Determine the [X, Y] coordinate at the center of the cell enclosing the given text.  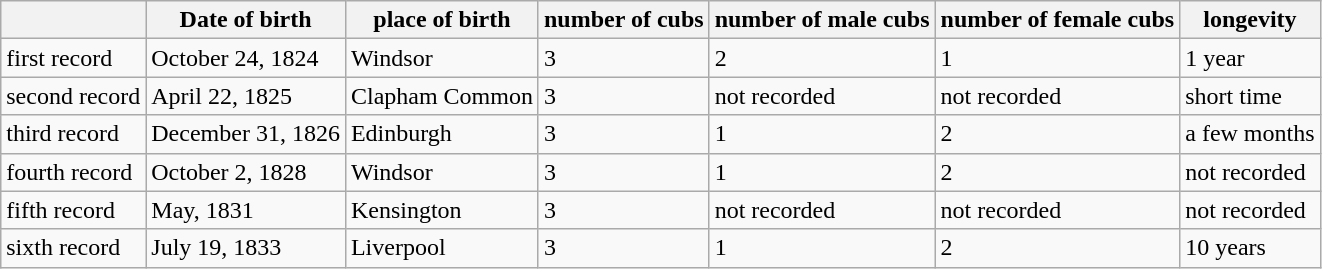
first record [74, 58]
number of male cubs [822, 20]
longevity [1250, 20]
10 years [1250, 248]
number of cubs [624, 20]
Liverpool [442, 248]
place of birth [442, 20]
July 19, 1833 [246, 248]
Edinburgh [442, 134]
Kensington [442, 210]
December 31, 1826 [246, 134]
Clapham Common [442, 96]
1 year [1250, 58]
April 22, 1825 [246, 96]
number of female cubs [1058, 20]
fifth record [74, 210]
a few months [1250, 134]
fourth record [74, 172]
third record [74, 134]
May, 1831 [246, 210]
Date of birth [246, 20]
second record [74, 96]
October 2, 1828 [246, 172]
sixth record [74, 248]
short time [1250, 96]
October 24, 1824 [246, 58]
